Determine the (x, y) coordinate at the center of the cell enclosing the given text.  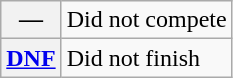
DNF (31, 58)
— (31, 20)
Did not finish (146, 58)
Did not compete (146, 20)
